Locate the cell with the specified text and output its [x, y] center coordinate. 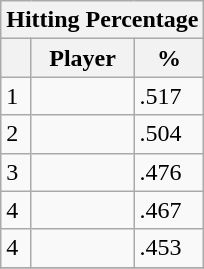
% [169, 58]
Player [82, 58]
2 [16, 134]
Hitting Percentage [102, 20]
.476 [169, 172]
.504 [169, 134]
.453 [169, 248]
.517 [169, 96]
3 [16, 172]
1 [16, 96]
.467 [169, 210]
